From the cell containing the given text, extract its center point as [X, Y] coordinate. 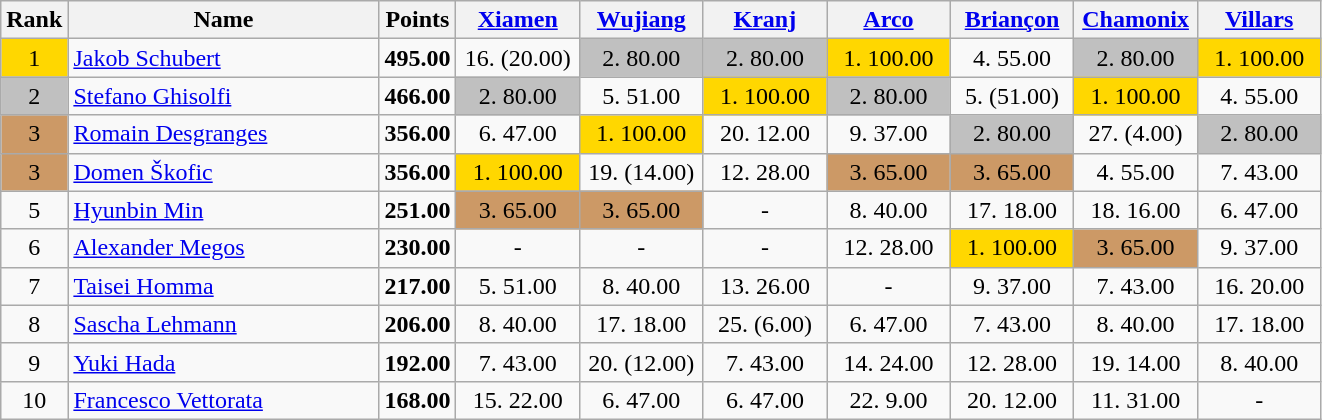
Domen Škofic [224, 172]
9 [34, 362]
251.00 [418, 210]
Hyunbin Min [224, 210]
25. (6.00) [765, 324]
217.00 [418, 286]
19. 14.00 [1136, 362]
Rank [34, 20]
8 [34, 324]
10 [34, 400]
Alexander Megos [224, 248]
Xiamen [518, 20]
16. 20.00 [1259, 286]
15. 22.00 [518, 400]
Taisei Homma [224, 286]
192.00 [418, 362]
5 [34, 210]
2 [34, 96]
Name [224, 20]
Chamonix [1136, 20]
20. (12.00) [642, 362]
Francesco Vettorata [224, 400]
16. (20.00) [518, 58]
11. 31.00 [1136, 400]
466.00 [418, 96]
Kranj [765, 20]
168.00 [418, 400]
Jakob Schubert [224, 58]
22. 9.00 [889, 400]
6 [34, 248]
Points [418, 20]
5. (51.00) [1012, 96]
Yuki Hada [224, 362]
Villars [1259, 20]
495.00 [418, 58]
Arco [889, 20]
Romain Desgranges [224, 134]
206.00 [418, 324]
Stefano Ghisolfi [224, 96]
14. 24.00 [889, 362]
230.00 [418, 248]
18. 16.00 [1136, 210]
Sascha Lehmann [224, 324]
27. (4.00) [1136, 134]
19. (14.00) [642, 172]
7 [34, 286]
1 [34, 58]
13. 26.00 [765, 286]
Briançon [1012, 20]
Wujiang [642, 20]
